From the cell containing the given text, extract its center point as (x, y) coordinate. 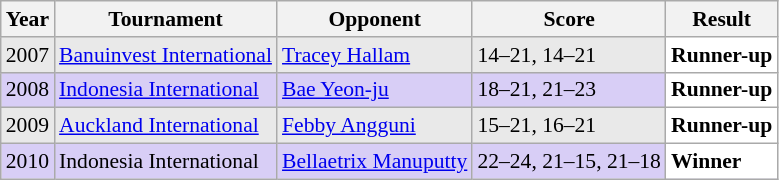
Opponent (374, 19)
Bellaetrix Manuputty (374, 162)
Tournament (166, 19)
Year (28, 19)
2010 (28, 162)
15–21, 16–21 (569, 126)
22–24, 21–15, 21–18 (569, 162)
Tracey Hallam (374, 55)
Score (569, 19)
Winner (722, 162)
Result (722, 19)
Auckland International (166, 126)
Febby Angguni (374, 126)
2008 (28, 90)
2007 (28, 55)
2009 (28, 126)
18–21, 21–23 (569, 90)
14–21, 14–21 (569, 55)
Banuinvest International (166, 55)
Bae Yeon-ju (374, 90)
